Output the (x, y) coordinate of the center of the cell containing the given text.  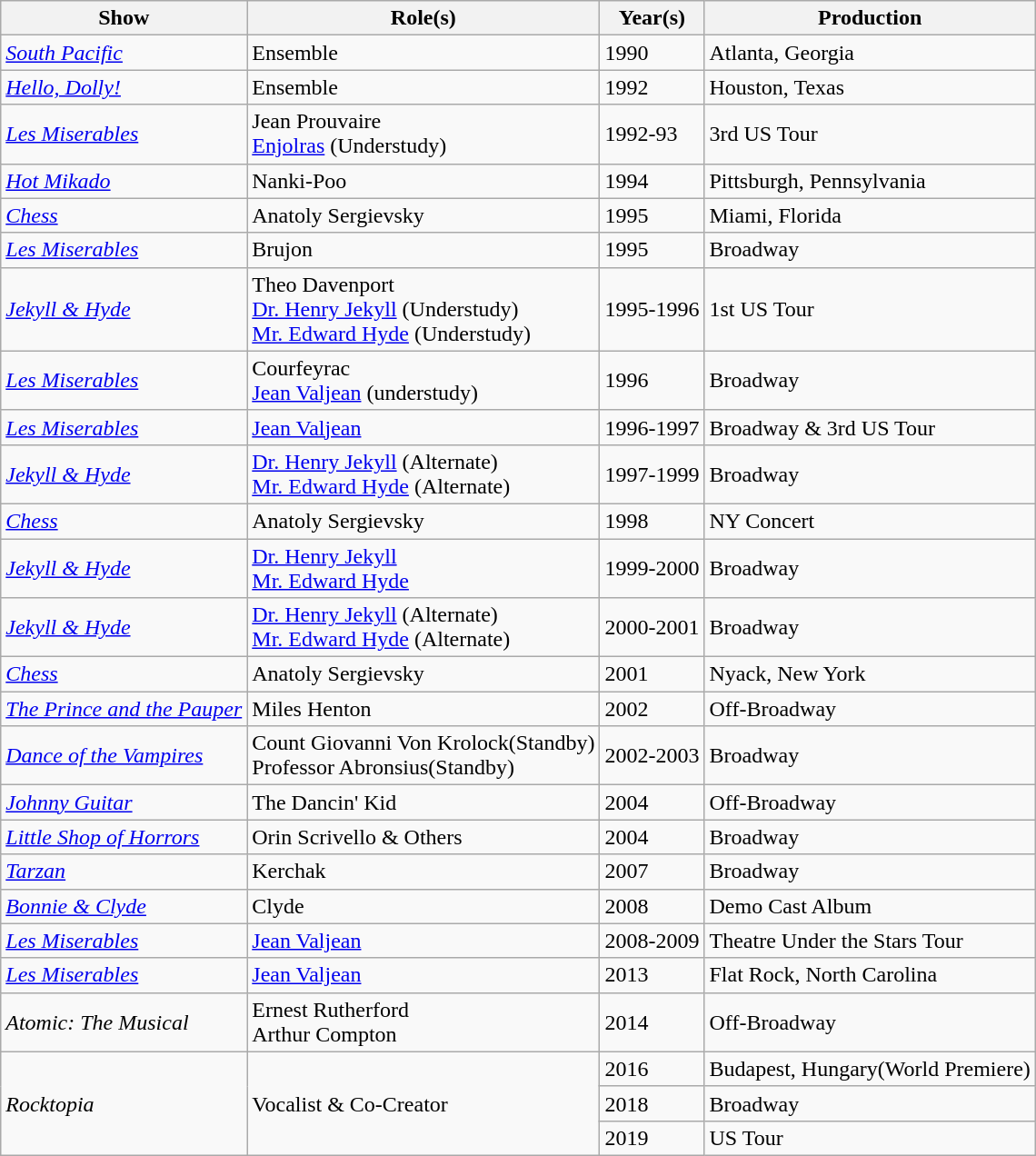
2002 (652, 709)
Nanki-Poo (423, 181)
Nyack, New York (870, 674)
Atlanta, Georgia (870, 53)
Kerchak (423, 872)
1996-1997 (652, 427)
US Tour (870, 1138)
Dance of the Vampires (124, 756)
2013 (652, 975)
1992 (652, 87)
The Prince and the Pauper (124, 709)
1992-93 (652, 135)
Year(s) (652, 18)
Role(s) (423, 18)
Jean ProuvaireEnjolras (Understudy) (423, 135)
2007 (652, 872)
1994 (652, 181)
2018 (652, 1103)
Count Giovanni Von Krolock(Standby)Professor Abronsius(Standby) (423, 756)
Orin Scrivello & Others (423, 837)
Dr. Henry JekyllMr. Edward Hyde (423, 567)
2000-2001 (652, 627)
Demo Cast Album (870, 906)
Rocktopia (124, 1103)
Vocalist & Co-Creator (423, 1103)
2014 (652, 1021)
South Pacific (124, 53)
NY Concert (870, 521)
Pittsburgh, Pennsylvania (870, 181)
Miami, Florida (870, 215)
Miles Henton (423, 709)
2016 (652, 1069)
Hello, Dolly! (124, 87)
Houston, Texas (870, 87)
Brujon (423, 250)
Ernest RutherfordArthur Compton (423, 1021)
Production (870, 18)
Hot Mikado (124, 181)
CourfeyracJean Valjean (understudy) (423, 380)
1998 (652, 521)
2001 (652, 674)
Show (124, 18)
Broadway & 3rd US Tour (870, 427)
2008-2009 (652, 941)
1999-2000 (652, 567)
Little Shop of Horrors (124, 837)
1996 (652, 380)
2008 (652, 906)
1990 (652, 53)
2019 (652, 1138)
Budapest, Hungary(World Premiere) (870, 1069)
1st US Tour (870, 309)
The Dancin' Kid (423, 802)
Flat Rock, North Carolina (870, 975)
3rd US Tour (870, 135)
Tarzan (124, 872)
1995-1996 (652, 309)
Clyde (423, 906)
Bonnie & Clyde (124, 906)
Theo DavenportDr. Henry Jekyll (Understudy)Mr. Edward Hyde (Understudy) (423, 309)
Atomic: The Musical (124, 1021)
2002-2003 (652, 756)
1997-1999 (652, 474)
Theatre Under the Stars Tour (870, 941)
Johnny Guitar (124, 802)
